From the cell containing the given text, extract its center point as [x, y] coordinate. 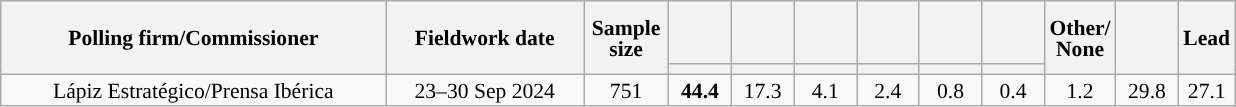
44.4 [700, 90]
Other/None [1080, 38]
Lápiz Estratégico/Prensa Ibérica [194, 90]
1.2 [1080, 90]
0.8 [950, 90]
751 [626, 90]
17.3 [762, 90]
0.4 [1014, 90]
4.1 [826, 90]
23–30 Sep 2024 [485, 90]
27.1 [1206, 90]
Sample size [626, 38]
29.8 [1148, 90]
Fieldwork date [485, 38]
Polling firm/Commissioner [194, 38]
2.4 [888, 90]
Lead [1206, 38]
